Locate the cell with the specified text and output its [X, Y] center coordinate. 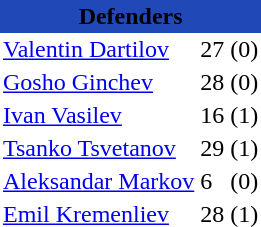
Tsanko Tsvetanov [98, 148]
28 [212, 82]
Ivan Vasilev [98, 116]
27 [212, 50]
6 [212, 182]
Valentin Dartilov [98, 50]
Aleksandar Markov [98, 182]
16 [212, 116]
Defenders [130, 16]
29 [212, 148]
Gosho Ginchev [98, 82]
